For the text-containing cell, return its midpoint in (X, Y) coordinate format. 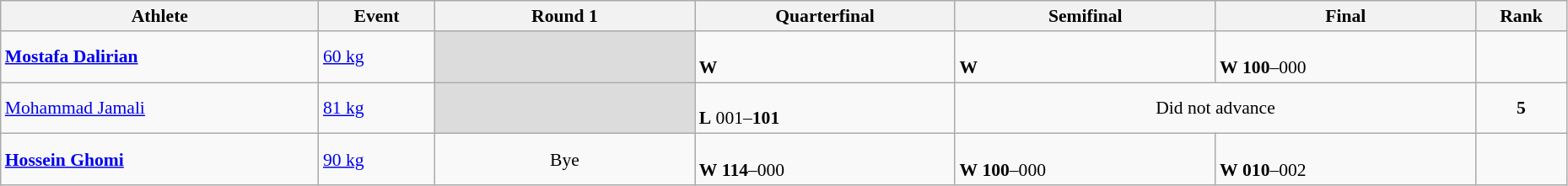
Mohammad Jamali (160, 108)
Mostafa Dalirian (160, 57)
Quarterfinal (825, 16)
Hossein Ghomi (160, 160)
90 kg (376, 160)
L 001–101 (825, 108)
Did not advance (1215, 108)
Event (376, 16)
Round 1 (565, 16)
W 114–000 (825, 160)
Semifinal (1085, 16)
Rank (1522, 16)
60 kg (376, 57)
W 010–002 (1346, 160)
Bye (565, 160)
Athlete (160, 16)
81 kg (376, 108)
Final (1346, 16)
5 (1522, 108)
